Provide the [x, y] coordinate of the cell's center where the given text is located.  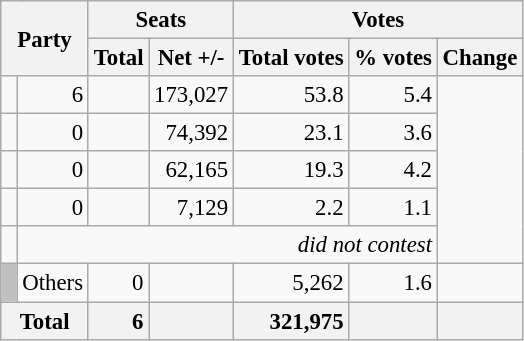
% votes [393, 58]
3.6 [393, 133]
321,975 [290, 321]
4.2 [393, 170]
62,165 [192, 170]
7,129 [192, 208]
Votes [378, 20]
Net +/- [192, 58]
Change [480, 58]
5,262 [290, 283]
74,392 [192, 133]
Seats [160, 20]
19.3 [290, 170]
1.6 [393, 283]
Party [45, 38]
Others [52, 283]
23.1 [290, 133]
53.8 [290, 95]
2.2 [290, 208]
1.1 [393, 208]
5.4 [393, 95]
did not contest [227, 245]
173,027 [192, 95]
Total votes [290, 58]
